Extract the (x, y) coordinate from the center of the cell holding the provided text.  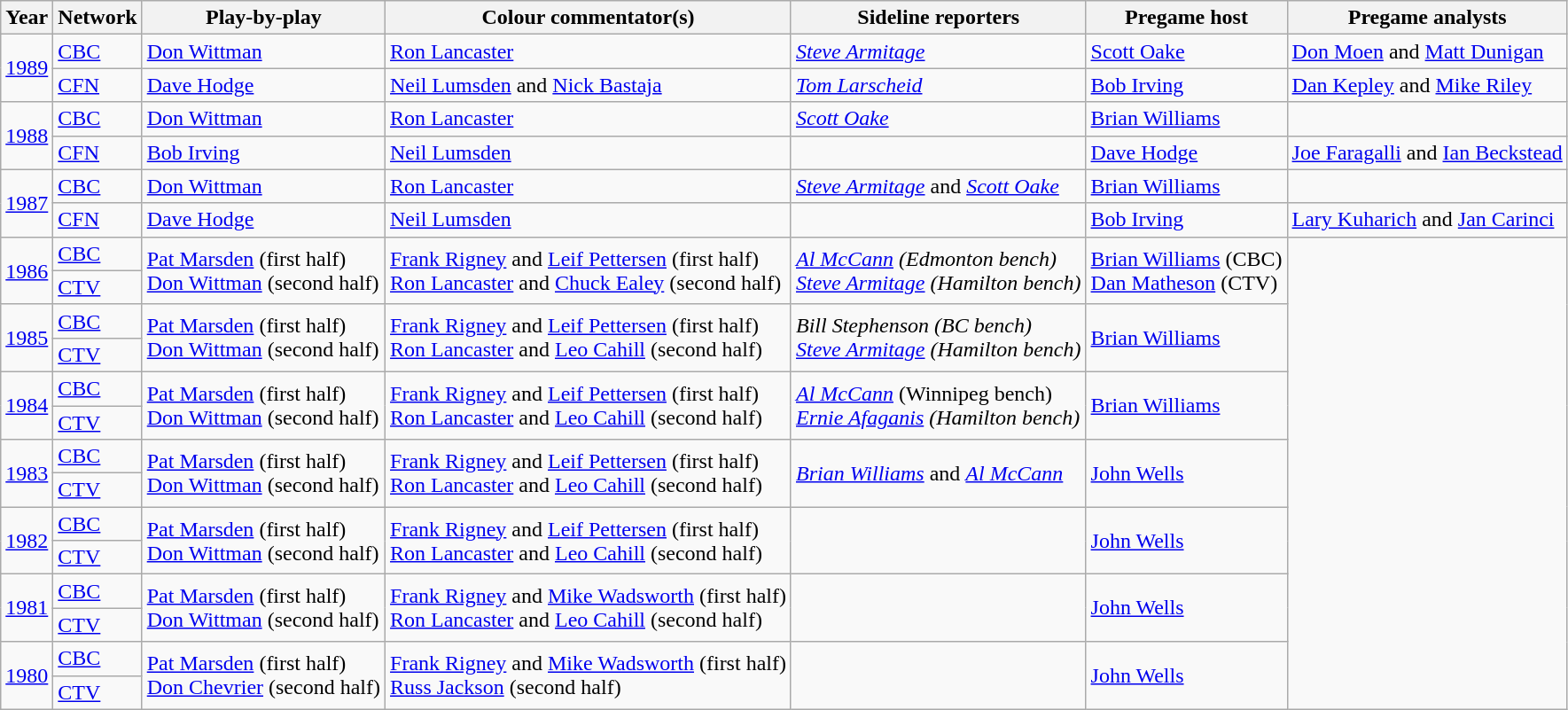
Lary Kuharich and Jan Carinci (1427, 220)
1984 (27, 405)
Brian Williams (CBC)Dan Matheson (CTV) (1186, 270)
Brian Williams and Al McCann (938, 473)
1982 (27, 541)
Pregame host (1186, 18)
Al McCann (Edmonton bench)Steve Armitage (Hamilton bench) (938, 270)
Don Moen and Matt Dunigan (1427, 51)
Al McCann (Winnipeg bench)Ernie Afaganis (Hamilton bench) (938, 405)
Pat Marsden (first half)Don Chevrier (second half) (263, 675)
Frank Rigney and Mike Wadsworth (first half)Russ Jackson (second half) (589, 675)
Frank Rigney and Mike Wadsworth (first half)Ron Lancaster and Leo Cahill (second half) (589, 608)
1980 (27, 675)
1987 (27, 203)
1981 (27, 608)
Year (27, 18)
Joe Faragalli and Ian Beckstead (1427, 152)
1988 (27, 136)
1983 (27, 473)
Colour commentator(s) (589, 18)
Tom Larscheid (938, 85)
1986 (27, 270)
1989 (27, 68)
Play-by-play (263, 18)
Dan Kepley and Mike Riley (1427, 85)
Steve Armitage (938, 51)
Network (98, 18)
Pregame analysts (1427, 18)
1985 (27, 338)
Bill Stephenson (BC bench)Steve Armitage (Hamilton bench) (938, 338)
Neil Lumsden and Nick Bastaja (589, 85)
Frank Rigney and Leif Pettersen (first half)Ron Lancaster and Chuck Ealey (second half) (589, 270)
Steve Armitage and Scott Oake (938, 186)
Sideline reporters (938, 18)
